Return the [x, y] coordinate for the center point of the cell that contains the specified text.  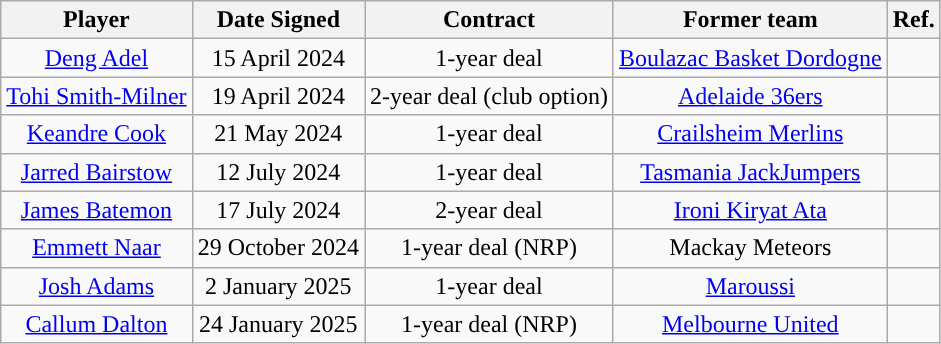
Boulazac Basket Dordogne [750, 58]
19 April 2024 [278, 96]
James Batemon [96, 210]
21 May 2024 [278, 134]
12 July 2024 [278, 172]
Melbourne United [750, 324]
Deng Adel [96, 58]
Former team [750, 20]
Tohi Smith-Milner [96, 96]
2 January 2025 [278, 286]
Keandre Cook [96, 134]
Jarred Bairstow [96, 172]
2-year deal [488, 210]
Crailsheim Merlins [750, 134]
29 October 2024 [278, 248]
Emmett Naar [96, 248]
Contract [488, 20]
Mackay Meteors [750, 248]
Josh Adams [96, 286]
15 April 2024 [278, 58]
Adelaide 36ers [750, 96]
17 July 2024 [278, 210]
Date Signed [278, 20]
Tasmania JackJumpers [750, 172]
Callum Dalton [96, 324]
Player [96, 20]
Ref. [914, 20]
24 January 2025 [278, 324]
2-year deal (club option) [488, 96]
Ironi Kiryat Ata [750, 210]
Maroussi [750, 286]
